Find where the given text appears and provide that cell's center as (X, Y) coordinate. 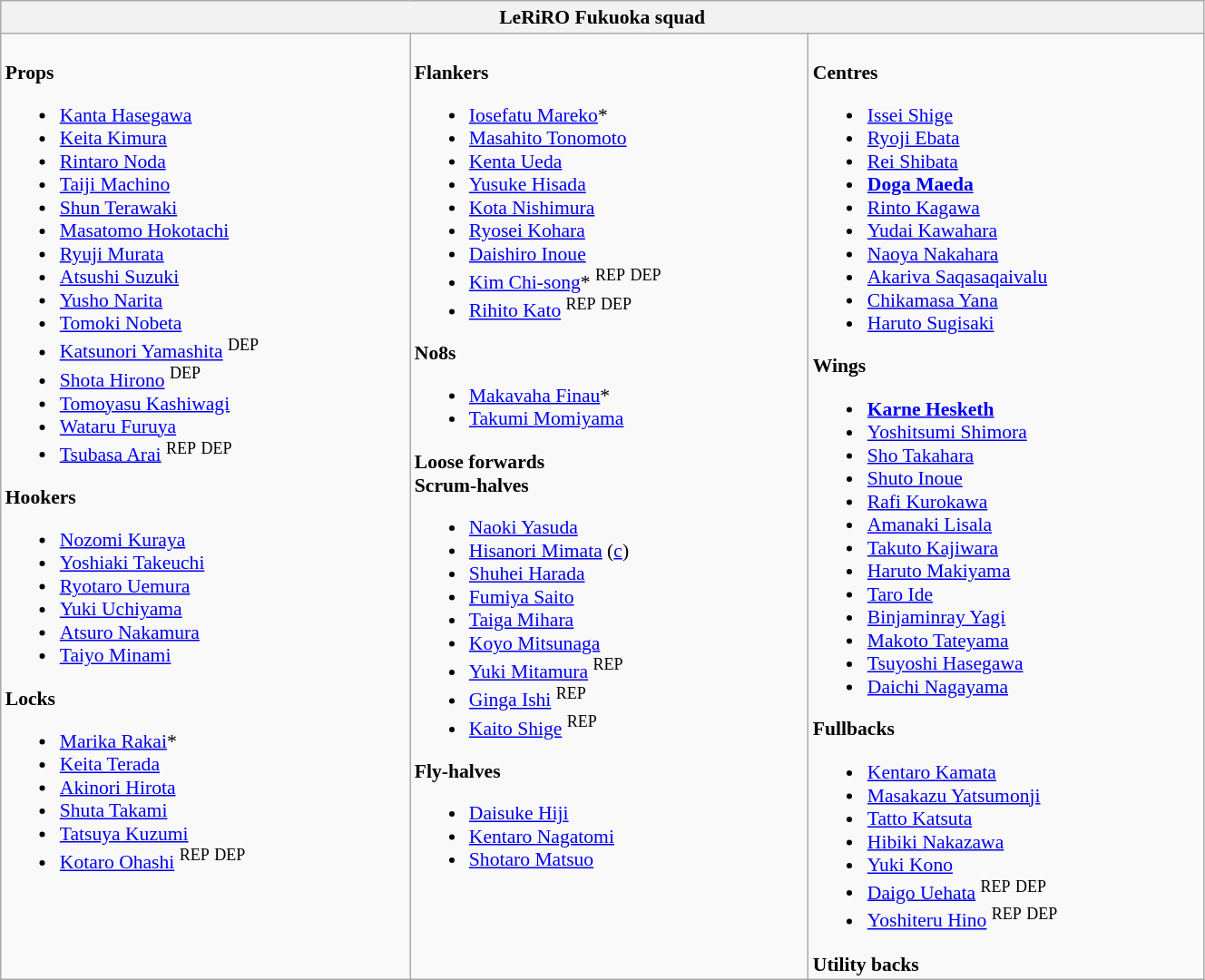
LeRiRO Fukuoka squad (602, 17)
